Detect which cell encompasses the target text, then output its (X, Y) center coordinate. 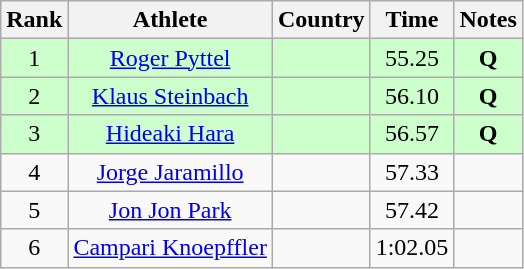
Hideaki Hara (170, 134)
Jon Jon Park (170, 210)
Notes (488, 20)
1 (34, 58)
Time (412, 20)
56.57 (412, 134)
55.25 (412, 58)
Roger Pyttel (170, 58)
6 (34, 248)
Athlete (170, 20)
Jorge Jaramillo (170, 172)
57.33 (412, 172)
2 (34, 96)
Country (321, 20)
57.42 (412, 210)
56.10 (412, 96)
4 (34, 172)
Klaus Steinbach (170, 96)
Campari Knoepffler (170, 248)
Rank (34, 20)
1:02.05 (412, 248)
3 (34, 134)
5 (34, 210)
